From the cell containing the given text, extract its center point as [x, y] coordinate. 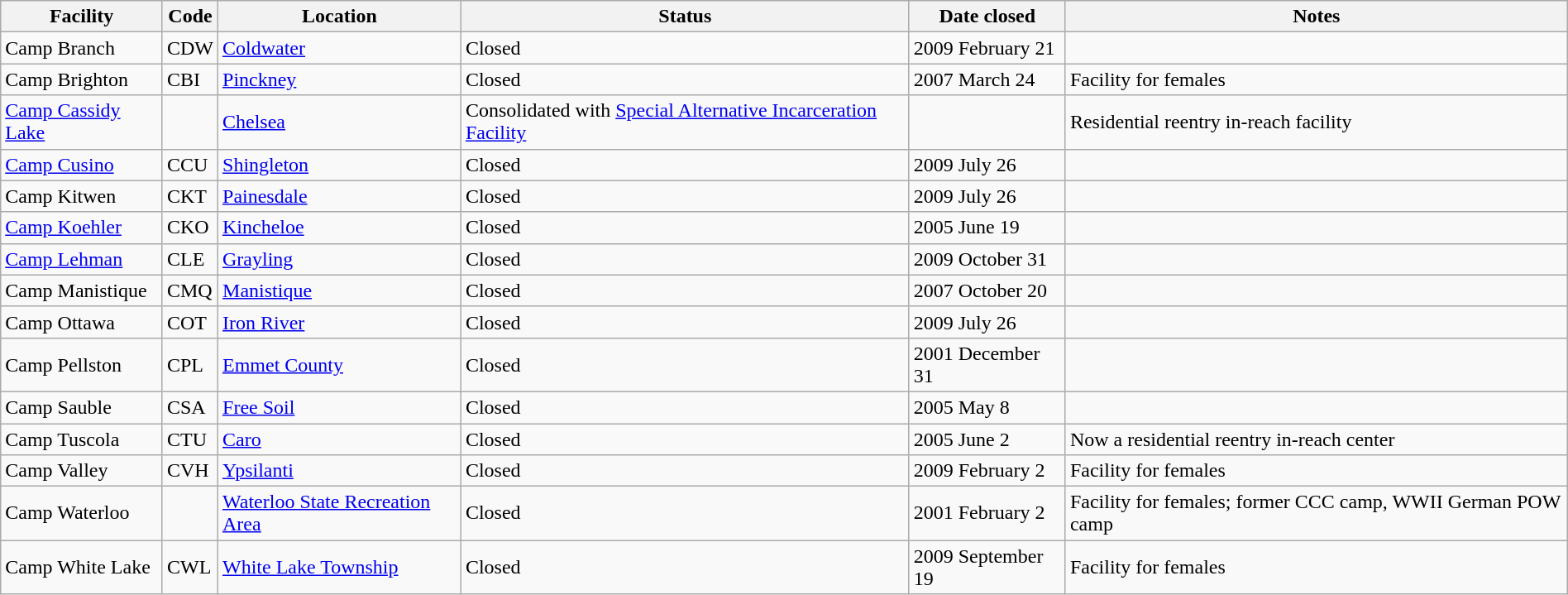
Coldwater [340, 48]
CKT [190, 196]
Camp Sauble [82, 407]
2009 September 19 [987, 568]
Camp Brighton [82, 79]
Consolidated with Special Alternative Incarceration Facility [685, 122]
CVH [190, 471]
CMQ [190, 290]
Camp Ottawa [82, 322]
Camp Kitwen [82, 196]
2001 February 2 [987, 513]
CBI [190, 79]
Camp Cusino [82, 165]
Status [685, 17]
2009 February 2 [987, 471]
Shingleton [340, 165]
Residential reentry in-reach facility [1317, 122]
Facility for females; former CCC camp, WWII German POW camp [1317, 513]
Free Soil [340, 407]
2007 October 20 [987, 290]
CDW [190, 48]
CSA [190, 407]
Camp Waterloo [82, 513]
Camp Manistique [82, 290]
Waterloo State Recreation Area [340, 513]
Camp Koehler [82, 228]
CTU [190, 439]
Pinckney [340, 79]
Emmet County [340, 364]
Kincheloe [340, 228]
Camp Lehman [82, 259]
Camp Valley [82, 471]
CLE [190, 259]
CPL [190, 364]
Camp Cassidy Lake [82, 122]
Iron River [340, 322]
Camp White Lake [82, 568]
2005 June 19 [987, 228]
2009 February 21 [987, 48]
Caro [340, 439]
2005 June 2 [987, 439]
Now a residential reentry in-reach center [1317, 439]
Location [340, 17]
2005 May 8 [987, 407]
Ypsilanti [340, 471]
Manistique [340, 290]
Code [190, 17]
White Lake Township [340, 568]
CWL [190, 568]
Notes [1317, 17]
Grayling [340, 259]
Camp Branch [82, 48]
COT [190, 322]
2001 December 31 [987, 364]
Date closed [987, 17]
CCU [190, 165]
Painesdale [340, 196]
Chelsea [340, 122]
2009 October 31 [987, 259]
2007 March 24 [987, 79]
CKO [190, 228]
Camp Pellston [82, 364]
Facility [82, 17]
Camp Tuscola [82, 439]
